Output the (X, Y) coordinate of the center of the cell containing the given text.  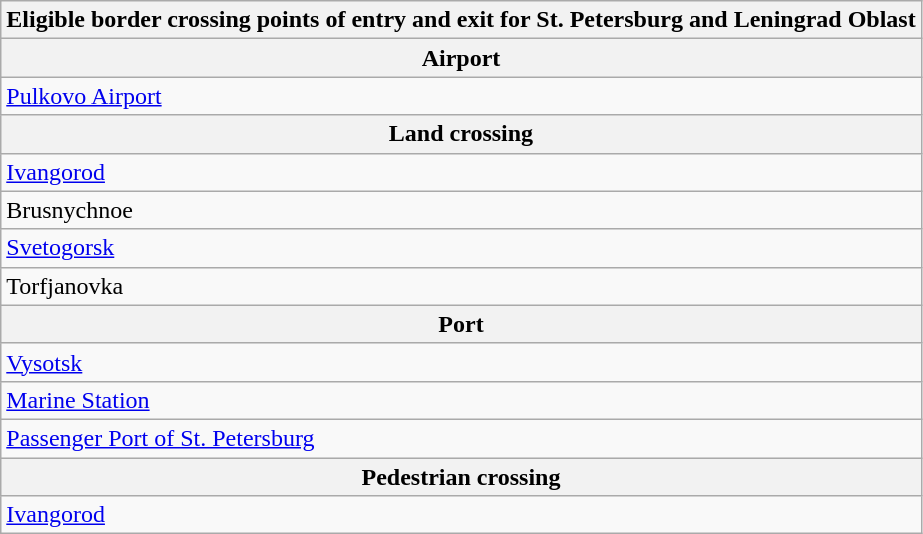
Land crossing (461, 134)
Pulkovo Airport (461, 96)
Torfjanovka (461, 286)
Marine Station (461, 400)
Eligible border crossing points of entry and exit for St. Petersburg and Leningrad Oblast (461, 20)
Airport (461, 58)
Svetogorsk (461, 248)
Pedestrian crossing (461, 477)
Vysotsk (461, 362)
Brusnychnoe (461, 210)
Port (461, 324)
Passenger Port of St. Petersburg (461, 438)
